Detect which cell encompasses the target text, then output its [x, y] center coordinate. 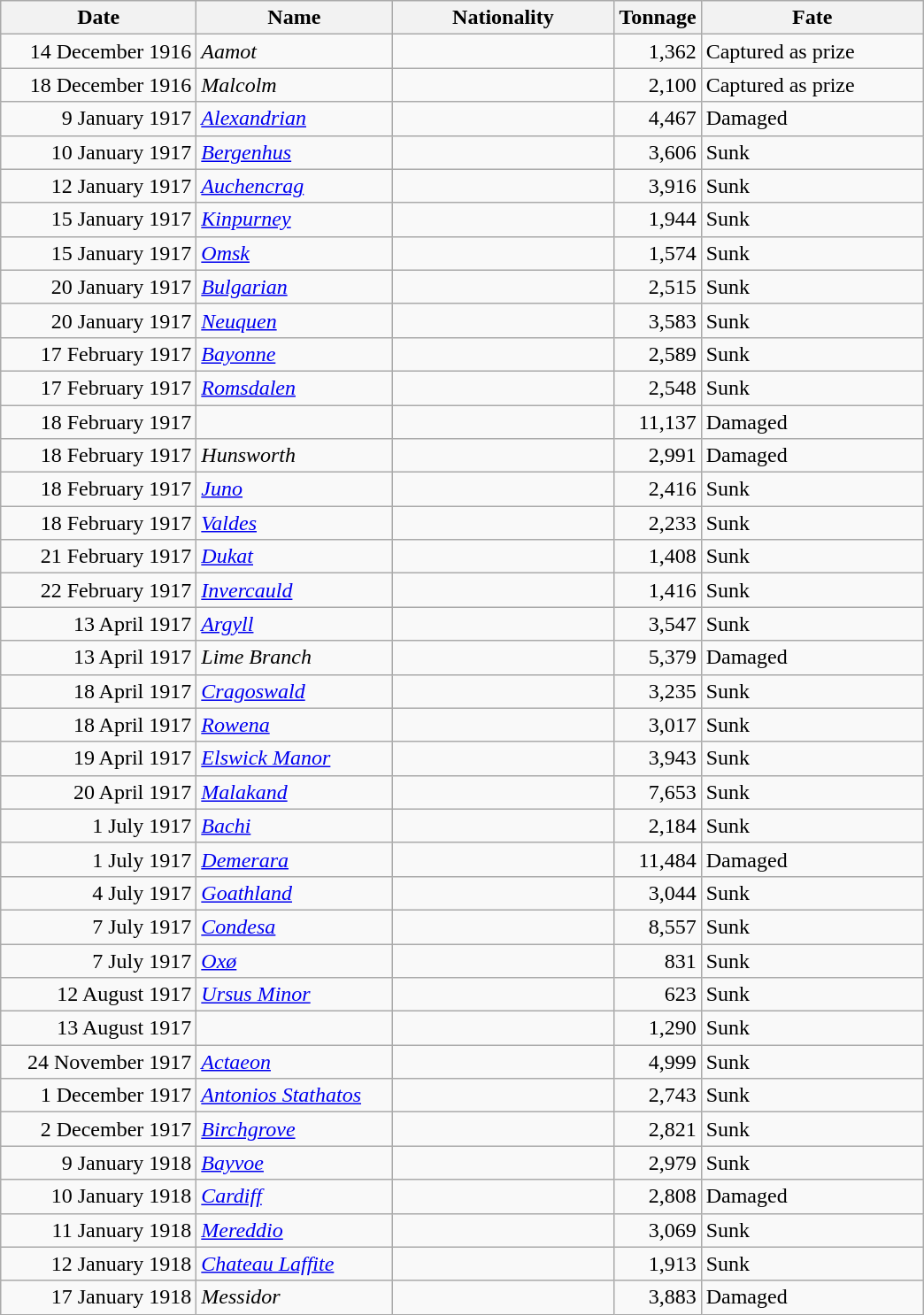
Goathland [294, 893]
Antonios Stathatos [294, 1096]
18 December 1916 [99, 85]
Bayonne [294, 354]
10 January 1918 [99, 1196]
3,547 [658, 624]
4,999 [658, 1062]
Condesa [294, 927]
Alexandrian [294, 119]
2,184 [658, 826]
3,069 [658, 1230]
2,515 [658, 287]
12 January 1918 [99, 1264]
1,290 [658, 1028]
Argyll [294, 624]
21 February 1917 [99, 557]
Tonnage [658, 18]
1,574 [658, 253]
5,379 [658, 657]
Kinpurney [294, 219]
4,467 [658, 119]
3,235 [658, 691]
Dukat [294, 557]
Demerara [294, 859]
19 April 1917 [99, 758]
Date [99, 18]
3,606 [658, 152]
Chateau Laffite [294, 1264]
2 December 1917 [99, 1129]
Actaeon [294, 1062]
Birchgrove [294, 1129]
3,017 [658, 725]
13 August 1917 [99, 1028]
2,991 [658, 456]
Lime Branch [294, 657]
Omsk [294, 253]
Messidor [294, 1297]
3,883 [658, 1297]
Valdes [294, 523]
Nationality [503, 18]
9 January 1918 [99, 1163]
3,916 [658, 186]
2,743 [658, 1096]
1,913 [658, 1264]
1,416 [658, 590]
Name [294, 18]
Malcolm [294, 85]
11,137 [658, 422]
14 December 1916 [99, 51]
3,583 [658, 320]
11,484 [658, 859]
11 January 1918 [99, 1230]
Mereddio [294, 1230]
Bergenhus [294, 152]
1 December 1917 [99, 1096]
2,416 [658, 489]
Auchencrag [294, 186]
Rowena [294, 725]
Cragoswald [294, 691]
Neuquen [294, 320]
Fate [812, 18]
Malakand [294, 792]
Bachi [294, 826]
2,233 [658, 523]
Ursus Minor [294, 995]
1,944 [658, 219]
12 August 1917 [99, 995]
Oxø [294, 960]
Juno [294, 489]
Bulgarian [294, 287]
1,362 [658, 51]
623 [658, 995]
24 November 1917 [99, 1062]
Cardiff [294, 1196]
2,548 [658, 388]
2,821 [658, 1129]
Aamot [294, 51]
Bayvoe [294, 1163]
2,808 [658, 1196]
2,589 [658, 354]
8,557 [658, 927]
Hunsworth [294, 456]
Elswick Manor [294, 758]
2,979 [658, 1163]
2,100 [658, 85]
20 April 1917 [99, 792]
3,044 [658, 893]
Romsdalen [294, 388]
831 [658, 960]
9 January 1917 [99, 119]
10 January 1917 [99, 152]
Invercauld [294, 590]
17 January 1918 [99, 1297]
4 July 1917 [99, 893]
1,408 [658, 557]
7,653 [658, 792]
12 January 1917 [99, 186]
22 February 1917 [99, 590]
3,943 [658, 758]
